Search for the cell housing the specified text and yield its [x, y] center coordinate. 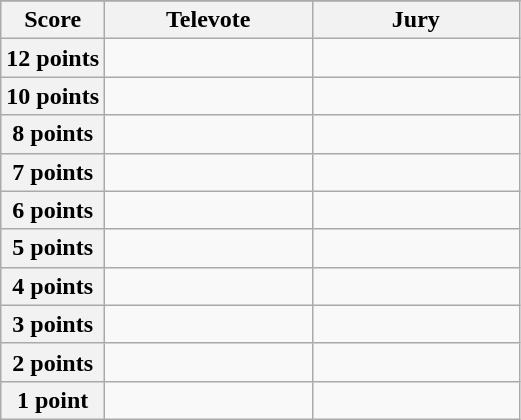
8 points [53, 134]
Jury [416, 20]
4 points [53, 286]
6 points [53, 210]
3 points [53, 324]
Score [53, 20]
7 points [53, 172]
Televote [209, 20]
12 points [53, 58]
5 points [53, 248]
1 point [53, 400]
2 points [53, 362]
10 points [53, 96]
